Detect which cell encompasses the target text, then output its [x, y] center coordinate. 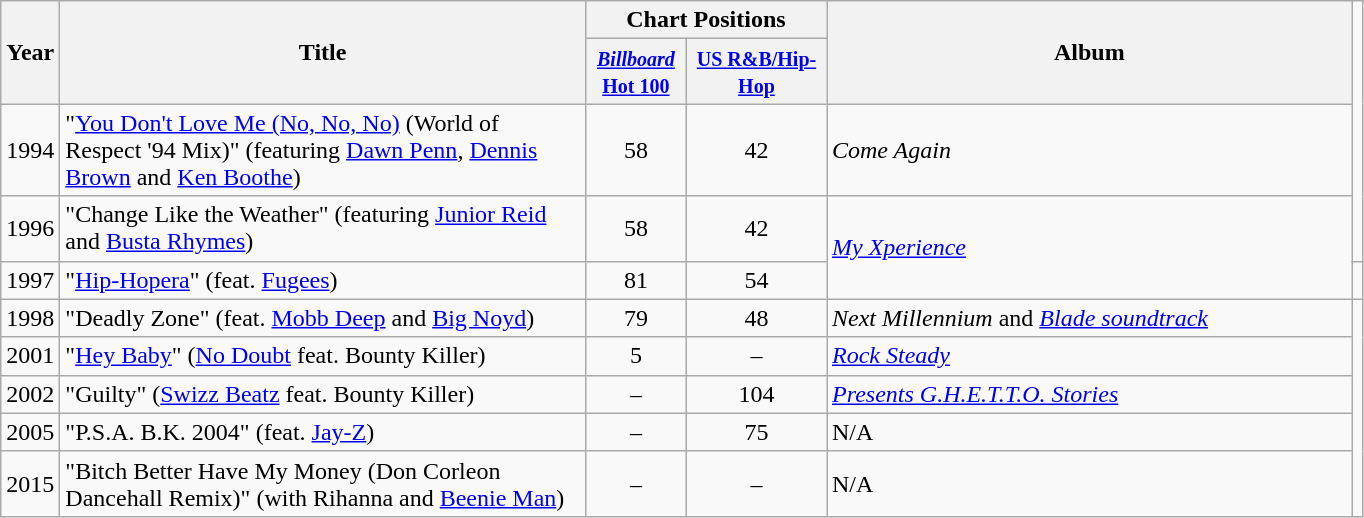
"Hey Baby" (No Doubt feat. Bounty Killer) [323, 356]
Billboard Hot 100 [636, 72]
48 [756, 318]
Year [30, 52]
"Deadly Zone" (feat. Mobb Deep and Big Noyd) [323, 318]
79 [636, 318]
"P.S.A. B.K. 2004" (feat. Jay-Z) [323, 432]
2015 [30, 484]
Come Again [1089, 150]
1996 [30, 228]
1994 [30, 150]
104 [756, 394]
Album [1089, 52]
2005 [30, 432]
5 [636, 356]
Next Millennium and Blade soundtrack [1089, 318]
1998 [30, 318]
2001 [30, 356]
"Bitch Better Have My Money (Don Corleon Dancehall Remix)" (with Rihanna and Beenie Man) [323, 484]
Chart Positions [706, 20]
1997 [30, 280]
"You Don't Love Me (No, No, No) (World of Respect '94 Mix)" (featuring Dawn Penn, Dennis Brown and Ken Boothe) [323, 150]
75 [756, 432]
2002 [30, 394]
"Hip-Hopera" (feat. Fugees) [323, 280]
US R&B/Hip-Hop [756, 72]
Title [323, 52]
"Guilty" (Swizz Beatz feat. Bounty Killer) [323, 394]
Presents G.H.E.T.T.O. Stories [1089, 394]
Rock Steady [1089, 356]
54 [756, 280]
"Change Like the Weather" (featuring Junior Reid and Busta Rhymes) [323, 228]
81 [636, 280]
My Xperience [1089, 248]
